Locate the cell with the specified text and output its [x, y] center coordinate. 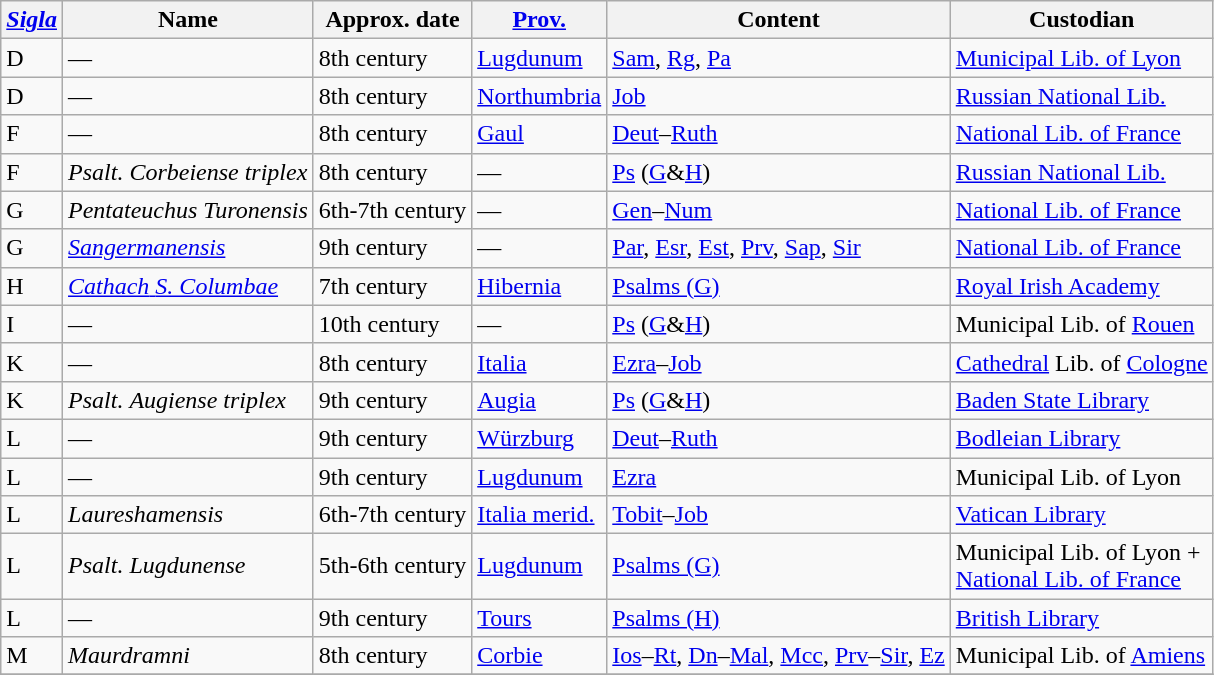
Psalt. Augiense triplex [188, 400]
Psalms (H) [778, 618]
M [32, 656]
Ios–Rt, Dn–Mal, Mcc, Prv–Sir, Ez [778, 656]
I [32, 324]
Municipal Lib. of Amiens [1082, 656]
Ezra [778, 477]
Municipal Lib. of Rouen [1082, 324]
Psalt. Lugdunense [188, 566]
Custodian [1082, 20]
H [32, 286]
Vatican Library [1082, 515]
5th-6th century [392, 566]
Job [778, 96]
Sangermanensis [188, 248]
7th century [392, 286]
Par, Esr, Est, Prv, Sap, Sir [778, 248]
Baden State Library [1082, 400]
Corbie [540, 656]
Psalt. Corbeiense triplex [188, 172]
Content [778, 20]
Sam, Rg, Pa [778, 58]
Tobit–Job [778, 515]
Cathach S. Columbae [188, 286]
Gen–Num [778, 210]
Ezra–Job [778, 362]
10th century [392, 324]
Pentateuchus Turonensis [188, 210]
Hibernia [540, 286]
Municipal Lib. of Lyon +National Lib. of France [1082, 566]
Cathedral Lib. of Cologne [1082, 362]
Tours [540, 618]
Royal Irish Academy [1082, 286]
Prov. [540, 20]
Gaul [540, 134]
Italia [540, 362]
Laureshamensis [188, 515]
British Library [1082, 618]
Maurdramni [188, 656]
Northumbria [540, 96]
Augia [540, 400]
Würzburg [540, 438]
Name [188, 20]
Sigla [32, 20]
Italia merid. [540, 515]
Bodleian Library [1082, 438]
Approx. date [392, 20]
